From the cell containing the given text, extract its center point as (x, y) coordinate. 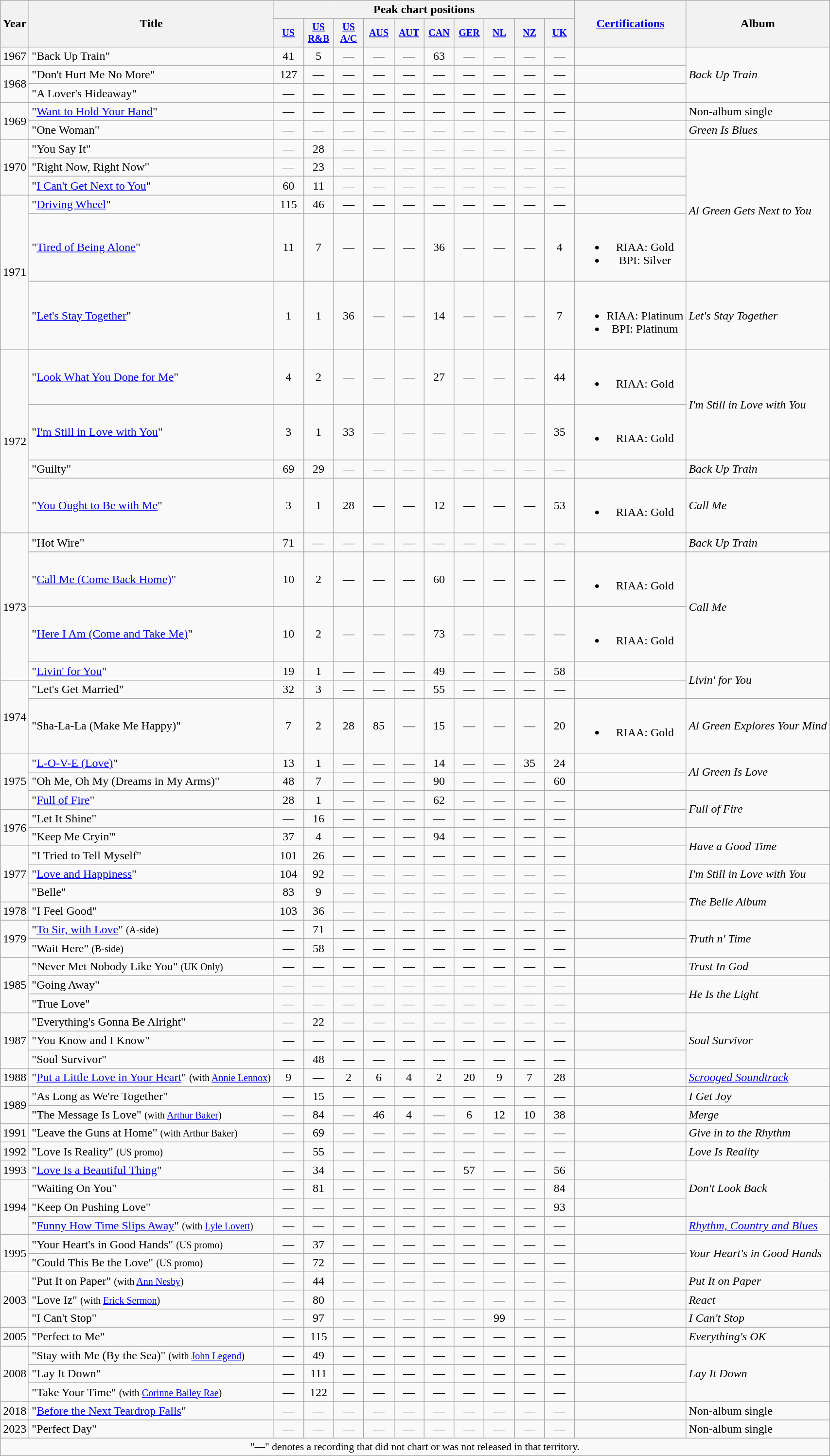
1970 (15, 167)
34 (318, 1170)
97 (318, 1318)
Let's Stay Together (758, 316)
2008 (15, 1374)
"Going Away" (151, 985)
"Sha-La-La (Make Me Happy)" (151, 727)
Al Green Is Love (758, 772)
Al Green Gets Next to You (758, 211)
Rhythm, Country and Blues (758, 1225)
1969 (15, 121)
"Put a Little Love in Your Heart" (with Annie Lennox) (151, 1078)
38 (560, 1115)
"Everything's Gonna Be Alright" (151, 1022)
"Keep On Pushing Love" (151, 1207)
19 (288, 671)
"To Sir, with Love" (A-side) (151, 929)
5 (318, 56)
"Could This Be the Love" (US promo) (151, 1262)
"Right Now, Right Now" (151, 167)
111 (318, 1374)
Trust In God (758, 966)
"Perfect to Me" (151, 1337)
56 (560, 1170)
1973 (15, 606)
Year (15, 24)
27 (439, 377)
"Waiting On You" (151, 1189)
React (758, 1299)
"Guilty" (151, 469)
NL (499, 33)
"Lay It Down" (151, 1374)
"Let's Get Married" (151, 689)
"Don't Hurt Me No More" (151, 74)
Give in to the Rhythm (758, 1133)
RIAA: GoldBPI: Silver (630, 248)
Full of Fire (758, 809)
Don't Look Back (758, 1189)
1967 (15, 56)
"Before the Next Teardrop Falls" (151, 1411)
1992 (15, 1152)
Green Is Blues (758, 130)
1979 (15, 939)
"I Feel Good" (151, 911)
"The Message Is Love" (with Arthur Baker) (151, 1115)
"Love Is a Beautiful Thing" (151, 1170)
63 (439, 56)
"Belle" (151, 892)
I Can't Stop (758, 1318)
"Hot Wire" (151, 542)
122 (318, 1392)
"Call Me (Come Back Home)" (151, 579)
"Here I Am (Come and Take Me)" (151, 634)
83 (288, 892)
"Oh Me, Oh My (Dreams in My Arms)" (151, 781)
RIAA: PlatinumBPI: Platinum (630, 316)
2023 (15, 1429)
Have a Good Time (758, 846)
"A Lover's Hideaway" (151, 93)
53 (560, 506)
"I Can't Stop" (151, 1318)
Your Heart's in Good Hands (758, 1253)
"Stay with Me (By the Sea)" (with John Legend) (151, 1355)
"Want to Hold Your Hand" (151, 111)
26 (318, 855)
I Get Joy (758, 1096)
81 (318, 1189)
"Let's Stay Together" (151, 316)
"Tired of Being Alone" (151, 248)
80 (318, 1299)
"Livin' for You" (151, 671)
1968 (15, 84)
101 (288, 855)
1985 (15, 985)
1974 (15, 717)
33 (349, 432)
"Love and Happiness" (151, 874)
"Take Your Time" (with Corinne Bailey Rae) (151, 1392)
1989 (15, 1105)
Love Is Reality (758, 1152)
73 (439, 634)
94 (439, 837)
1975 (15, 781)
Everything's OK (758, 1337)
Certifications (630, 24)
USR&B (318, 33)
41 (288, 56)
GER (469, 33)
He Is the Light (758, 994)
"I Can't Get Next to You" (151, 186)
"Love Is Reality" (US promo) (151, 1152)
"I Tried to Tell Myself" (151, 855)
"Your Heart's in Good Hands" (US promo) (151, 1244)
16 (318, 818)
"Let It Shine" (151, 818)
127 (288, 74)
Album (758, 24)
USA/C (349, 33)
1987 (15, 1040)
"Love Iz" (with Erick Sermon) (151, 1299)
85 (379, 727)
1988 (15, 1078)
"Soul Survivor" (151, 1059)
"L-O-V-E (Love)" (151, 763)
1972 (15, 442)
UK (560, 33)
1971 (15, 272)
1978 (15, 911)
1977 (15, 874)
"Keep Me Cryin'" (151, 837)
"True Love" (151, 1003)
24 (560, 763)
2018 (15, 1411)
"Back Up Train" (151, 56)
Soul Survivor (758, 1040)
13 (288, 763)
NZ (530, 33)
1991 (15, 1133)
US (288, 33)
Livin' for You (758, 680)
90 (439, 781)
Scrooged Soundtrack (758, 1078)
62 (439, 800)
AUS (379, 33)
22 (318, 1022)
1994 (15, 1207)
104 (288, 874)
2003 (15, 1299)
72 (318, 1262)
Truth n' Time (758, 939)
1993 (15, 1170)
103 (288, 911)
"Driving Wheel" (151, 204)
Put It on Paper (758, 1281)
93 (560, 1207)
AUT (409, 33)
"Look What You Done for Me" (151, 377)
"One Woman" (151, 130)
"Full of Fire" (151, 800)
"You Say It" (151, 149)
"As Long as We're Together" (151, 1096)
2005 (15, 1337)
Title (151, 24)
"Leave the Guns at Home" (with Arthur Baker) (151, 1133)
"I'm Still in Love with You" (151, 432)
1976 (15, 828)
"You Know and I Know" (151, 1041)
"Perfect Day" (151, 1429)
32 (288, 689)
99 (499, 1318)
"You Ought to Be with Me" (151, 506)
57 (469, 1170)
23 (318, 167)
1995 (15, 1253)
CAN (439, 33)
Al Green Explores Your Mind (758, 727)
Peak chart positions (424, 10)
"—" denotes a recording that did not chart or was not released in that territory. (415, 1447)
Merge (758, 1115)
"Funny How Time Slips Away" (with Lyle Lovett) (151, 1225)
The Belle Album (758, 902)
92 (318, 874)
"Never Met Nobody Like You" (UK Only) (151, 966)
"Wait Here" (B-side) (151, 948)
29 (318, 469)
"Put It on Paper" (with Ann Nesby) (151, 1281)
Lay It Down (758, 1374)
